Return [x, y] of the center of cell containing provided text 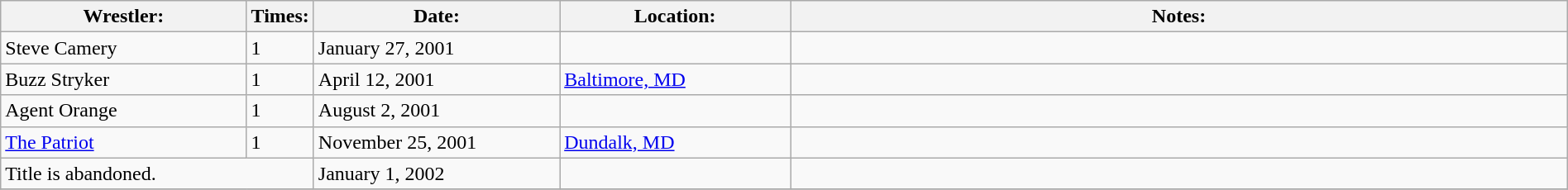
Title is abandoned. [157, 173]
Baltimore, MD [675, 79]
August 2, 2001 [437, 111]
Date: [437, 17]
Dundalk, MD [675, 142]
November 25, 2001 [437, 142]
Notes: [1179, 17]
Times: [280, 17]
The Patriot [124, 142]
Agent Orange [124, 111]
April 12, 2001 [437, 79]
Steve Camery [124, 48]
January 27, 2001 [437, 48]
Buzz Stryker [124, 79]
January 1, 2002 [437, 173]
Location: [675, 17]
Wrestler: [124, 17]
